Scan for the cell matching the given text and deliver its (x, y) coordinate at center. 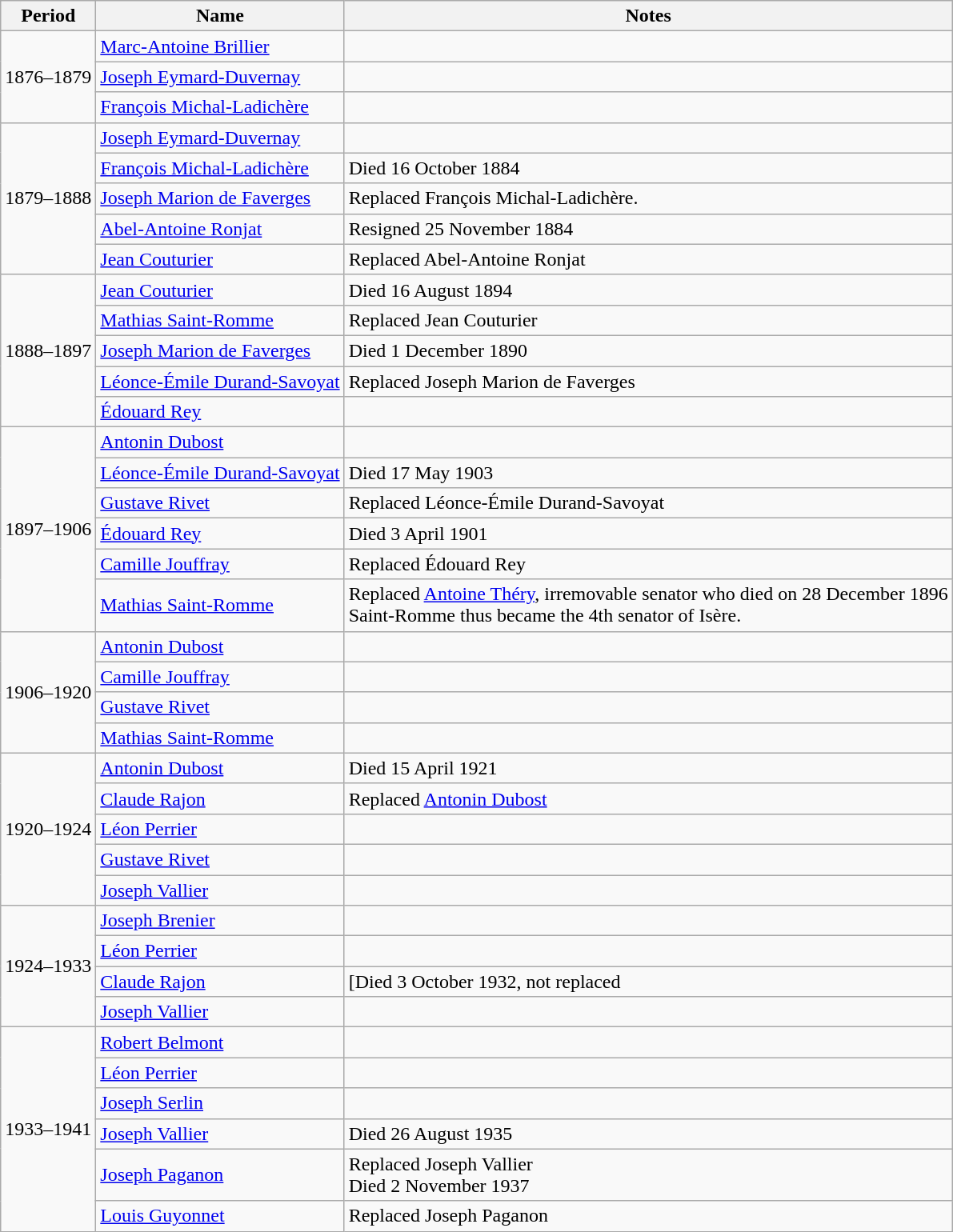
Died 17 May 1903 (648, 473)
Robert Belmont (220, 1042)
1920–1924 (48, 829)
Replaced Jean Couturier (648, 320)
1879–1888 (48, 198)
Replaced Édouard Rey (648, 564)
Replaced Joseph Paganon (648, 1216)
Joseph Serlin (220, 1103)
Died 16 August 1894 (648, 290)
Notes (648, 16)
Died 26 August 1935 (648, 1134)
Joseph Brenier (220, 921)
Marc-Antoine Brillier (220, 46)
Replaced Joseph Marion de Faverges (648, 382)
Period (48, 16)
Died 1 December 1890 (648, 350)
1924–1933 (48, 966)
Replaced Antonin Dubost (648, 798)
Abel-Antoine Ronjat (220, 229)
Replaced Léonce-Émile Durand-Savoyat (648, 503)
Died 3 April 1901 (648, 534)
Name (220, 16)
Replaced Joseph VallierDied 2 November 1937 (648, 1174)
1888–1897 (48, 350)
Louis Guyonnet (220, 1216)
1876–1879 (48, 77)
Replaced Antoine Théry, irremovable senator who died on 28 December 1896Saint-Romme thus became the 4th senator of Isère. (648, 605)
Joseph Paganon (220, 1174)
Replaced François Michal-Ladichère. (648, 198)
Died 15 April 1921 (648, 768)
Resigned 25 November 1884 (648, 229)
1933–1941 (48, 1130)
Replaced Abel-Antoine Ronjat (648, 259)
[Died 3 October 1932, not replaced (648, 982)
1897–1906 (48, 530)
Died 16 October 1884 (648, 168)
1906–1920 (48, 692)
